Pinpoint the cell where the given text exists, returning its [X, Y] midpoint coordinate. 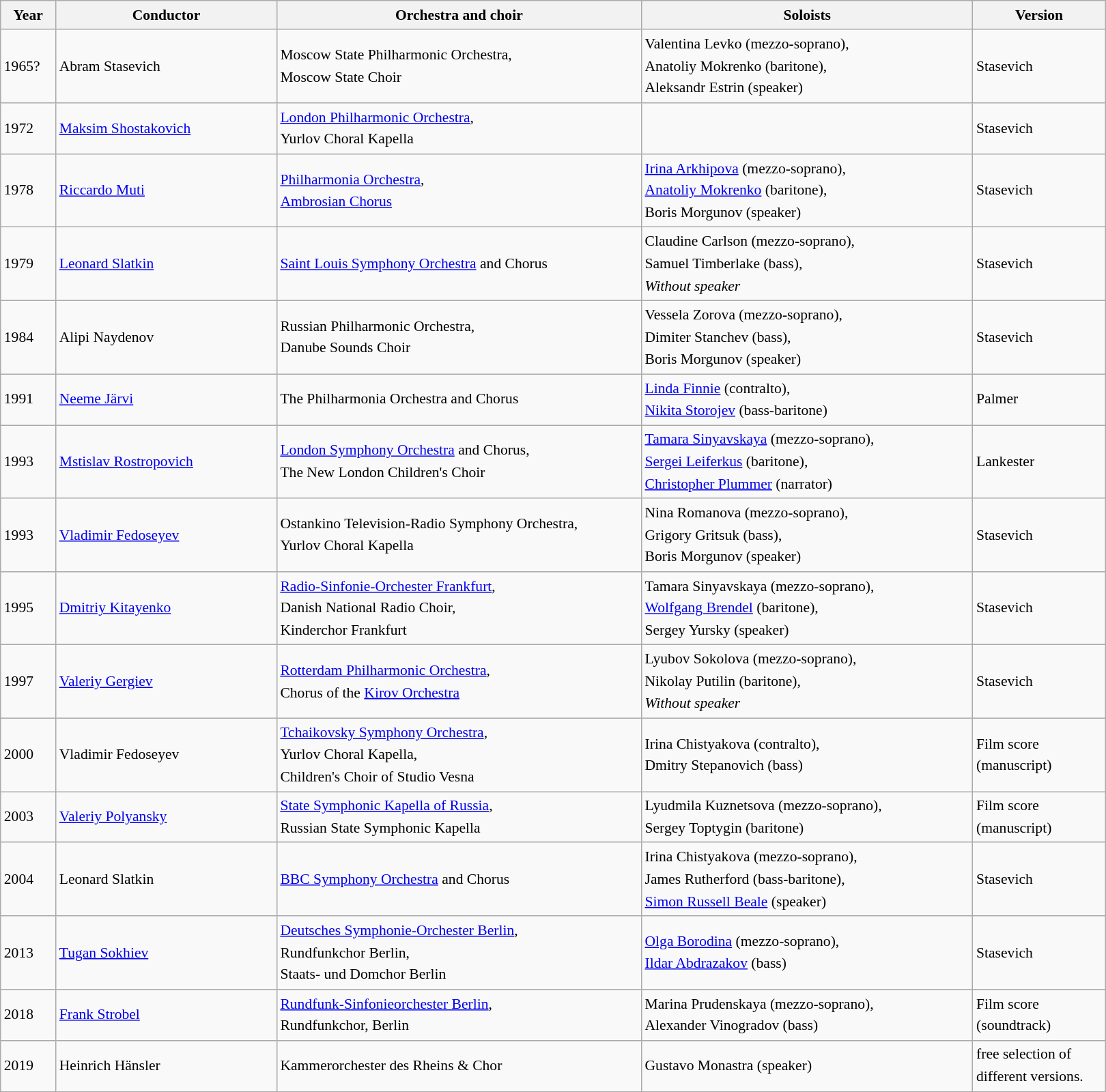
Frank Strobel [167, 1016]
Saint Louis Symphony Orchestra and Chorus [459, 263]
Tugan Sokhiev [167, 953]
Philharmonia Orchestra,Ambrosian Chorus [459, 191]
Lyubov Sokolova (mezzo-soprano),Nikolay Putilin (baritone),Without speaker [807, 681]
Claudine Carlson (mezzo-soprano),Samuel Timberlake (bass),Without speaker [807, 263]
Ostankino Television-Radio Symphony Orchestra,Yurlov Choral Kapella [459, 535]
Moscow State Philharmonic Orchestra,Moscow State Choir [459, 67]
Palmer [1039, 400]
1965? [29, 67]
2003 [29, 818]
State Symphonic Kapella of Russia,Russian State Symphonic Kapella [459, 818]
Valeriy Polyansky [167, 818]
Deutsches Symphonie-Orchester Berlin,Rundfunkchor Berlin,Staats- und Domchor Berlin [459, 953]
2000 [29, 755]
Russian Philharmonic Orchestra,Danube Sounds Choir [459, 337]
free selection of different versions. [1039, 1066]
Linda Finnie (contralto),Nikita Storojev (bass-baritone) [807, 400]
The Philharmonia Orchestra and Chorus [459, 400]
Year [29, 15]
1978 [29, 191]
Valentina Levko (mezzo-soprano),Anatoliy Mokrenko (baritone),Aleksandr Estrin (speaker) [807, 67]
Soloists [807, 15]
Tamara Sinyavskaya (mezzo-soprano),Sergei Leiferkus (baritone),Christopher Plummer (narrator) [807, 461]
Rundfunk-Sinfonieorchester Berlin,Rundfunkchor, Berlin [459, 1016]
Film score (soundtrack) [1039, 1016]
Riccardo Muti [167, 191]
Dmitriy Kitayenko [167, 609]
Version [1039, 15]
Orchestra and choir [459, 15]
2018 [29, 1016]
Conductor [167, 15]
Alipi Naydenov [167, 337]
London Symphony Orchestra and Chorus,The New London Children's Choir [459, 461]
Tchaikovsky Symphony Orchestra,Yurlov Choral Kapella,Children's Choir of Studio Vesna [459, 755]
1997 [29, 681]
Radio-Sinfonie-Orchester Frankfurt,Danish National Radio Choir,Kinderchor Frankfurt [459, 609]
1995 [29, 609]
2019 [29, 1066]
Kammerorchester des Rheins & Chor [459, 1066]
Lankester [1039, 461]
Abram Stasevich [167, 67]
Irina Arkhipova (mezzo-soprano),Anatoliy Mokrenko (baritone),Boris Morgunov (speaker) [807, 191]
BBC Symphony Orchestra and Chorus [459, 879]
2013 [29, 953]
London Philharmonic Orchestra,Yurlov Choral Kapella [459, 128]
Irina Chistyakova (mezzo-soprano),James Rutherford (bass-baritone),Simon Russell Beale (speaker) [807, 879]
Mstislav Rostropovich [167, 461]
Vessela Zorova (mezzo-soprano),Dimiter Stanchev (bass),Boris Morgunov (speaker) [807, 337]
Heinrich Hänsler [167, 1066]
1979 [29, 263]
Valeriy Gergiev [167, 681]
Olga Borodina (mezzo-soprano),Ildar Abdrazakov (bass) [807, 953]
Neeme Järvi [167, 400]
Maksim Shostakovich [167, 128]
1984 [29, 337]
Lyudmila Kuznetsova (mezzo-soprano),Sergey Toptygin (baritone) [807, 818]
Tamara Sinyavskaya (mezzo-soprano),Wolfgang Brendel (baritone),Sergey Yursky (speaker) [807, 609]
Gustavo Monastra (speaker) [807, 1066]
1972 [29, 128]
Nina Romanova (mezzo-soprano),Grigory Gritsuk (bass),Boris Morgunov (speaker) [807, 535]
Marina Prudenskaya (mezzo-soprano),Alexander Vinogradov (bass) [807, 1016]
Rotterdam Philharmonic Orchestra,Chorus of the Kirov Orchestra [459, 681]
Irina Chistyakova (contralto),Dmitry Stepanovich (bass) [807, 755]
2004 [29, 879]
1991 [29, 400]
